Detect which cell encompasses the target text, then output its [X, Y] center coordinate. 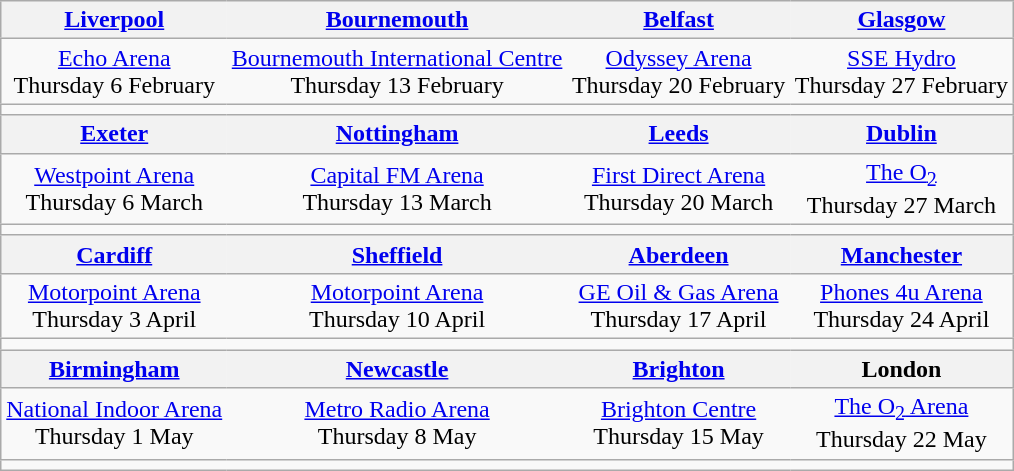
Brighton [678, 369]
Echo ArenaThursday 6 February [114, 72]
Newcastle [397, 369]
Dublin [902, 134]
SSE HydroThursday 27 February [902, 72]
Manchester [902, 254]
Liverpool [114, 20]
Belfast [678, 20]
The O2Thursday 27 March [902, 188]
Exeter [114, 134]
Nottingham [397, 134]
National Indoor ArenaThursday 1 May [114, 424]
Westpoint ArenaThursday 6 March [114, 188]
Brighton CentreThursday 15 May [678, 424]
Capital FM ArenaThursday 13 March [397, 188]
Sheffield [397, 254]
Aberdeen [678, 254]
Cardiff [114, 254]
Birmingham [114, 369]
Metro Radio ArenaThursday 8 May [397, 424]
Phones 4u ArenaThursday 24 April [902, 306]
Leeds [678, 134]
Bournemouth [397, 20]
GE Oil & Gas ArenaThursday 17 April [678, 306]
Bournemouth International CentreThursday 13 February [397, 72]
The O2 ArenaThursday 22 May [902, 424]
First Direct ArenaThursday 20 March [678, 188]
London [902, 369]
Glasgow [902, 20]
Odyssey ArenaThursday 20 February [678, 72]
Motorpoint ArenaThursday 10 April [397, 306]
Motorpoint ArenaThursday 3 April [114, 306]
